Locate the cell with the specified text and output its [x, y] center coordinate. 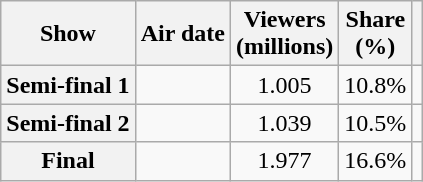
1.039 [284, 123]
1.005 [284, 85]
Semi-final 1 [68, 85]
Share(%) [376, 34]
Show [68, 34]
Final [68, 161]
Air date [182, 34]
10.8% [376, 85]
1.977 [284, 161]
10.5% [376, 123]
Semi-final 2 [68, 123]
Viewers(millions) [284, 34]
16.6% [376, 161]
